Locate the cell with the specified text and output its [x, y] center coordinate. 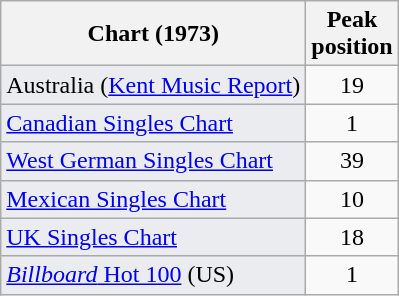
19 [352, 85]
Mexican Singles Chart [154, 199]
Peakposition [352, 34]
10 [352, 199]
Billboard Hot 100 (US) [154, 275]
West German Singles Chart [154, 161]
18 [352, 237]
Chart (1973) [154, 34]
Australia (Kent Music Report) [154, 85]
UK Singles Chart [154, 237]
Canadian Singles Chart [154, 123]
39 [352, 161]
